Extract the (x, y) coordinate from the center of the cell holding the provided text.  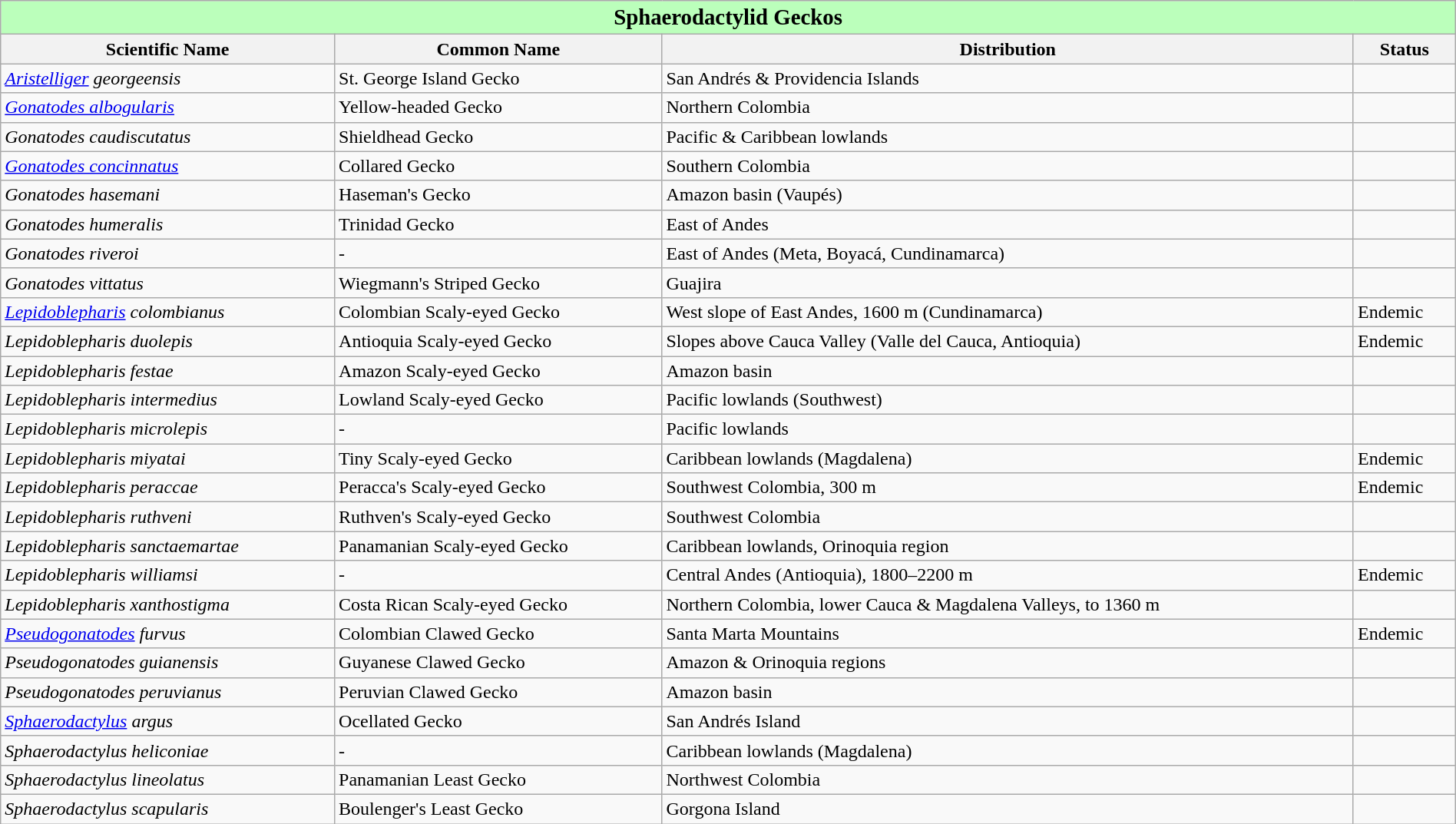
Yellow-headed Gecko (498, 108)
Gonatodes riveroi (167, 253)
Colombian Scaly-eyed Gecko (498, 312)
Boulenger's Least Gecko (498, 809)
Panamanian Least Gecko (498, 779)
Antioquia Scaly-eyed Gecko (498, 341)
Pseudogonatodes peruvianus (167, 692)
Amazon Scaly-eyed Gecko (498, 371)
Lepidoblepharis festae (167, 371)
Ocellated Gecko (498, 721)
Southwest Colombia (1008, 517)
Distribution (1008, 49)
Pacific & Caribbean lowlands (1008, 137)
Gorgona Island (1008, 809)
Peruvian Clawed Gecko (498, 692)
Collared Gecko (498, 166)
Sphaerodactylus argus (167, 721)
Santa Marta Mountains (1008, 634)
San Andrés Island (1008, 721)
Panamanian Scaly-eyed Gecko (498, 546)
San Andrés & Providencia Islands (1008, 78)
Colombian Clawed Gecko (498, 634)
Pseudogonatodes furvus (167, 634)
Gonatodes vittatus (167, 283)
Common Name (498, 49)
Shieldhead Gecko (498, 137)
Sphaerodactylid Geckos (728, 18)
Guyanese Clawed Gecko (498, 663)
Gonatodes albogularis (167, 108)
Lepidoblepharis xanthostigma (167, 604)
Wiegmann's Striped Gecko (498, 283)
Sphaerodactylus lineolatus (167, 779)
Gonatodes concinnatus (167, 166)
Lepidoblepharis williamsi (167, 575)
Amazon basin (Vaupés) (1008, 195)
Lepidoblepharis miyatai (167, 458)
Central Andes (Antioquia), 1800–2200 m (1008, 575)
Lepidoblepharis duolepis (167, 341)
Lepidoblepharis sanctaemartae (167, 546)
Tiny Scaly-eyed Gecko (498, 458)
Lepidoblepharis colombianus (167, 312)
Guajira (1008, 283)
Lepidoblepharis ruthveni (167, 517)
St. George Island Gecko (498, 78)
Trinidad Gecko (498, 224)
Slopes above Cauca Valley (Valle del Cauca, Antioquia) (1008, 341)
East of Andes (1008, 224)
Sphaerodactylus heliconiae (167, 750)
Haseman's Gecko (498, 195)
Northern Colombia (1008, 108)
Costa Rican Scaly-eyed Gecko (498, 604)
Pacific lowlands (1008, 429)
West slope of East Andes, 1600 m (Cundinamarca) (1008, 312)
Sphaerodactylus scapularis (167, 809)
Gonatodes caudiscutatus (167, 137)
Amazon & Orinoquia regions (1008, 663)
Aristelliger georgeensis (167, 78)
Lepidoblepharis intermedius (167, 400)
Ruthven's Scaly-eyed Gecko (498, 517)
Caribbean lowlands, Orinoquia region (1008, 546)
Lowland Scaly-eyed Gecko (498, 400)
Peracca's Scaly-eyed Gecko (498, 488)
Lepidoblepharis peraccae (167, 488)
Gonatodes humeralis (167, 224)
Southern Colombia (1008, 166)
East of Andes (Meta, Boyacá, Cundinamarca) (1008, 253)
Scientific Name (167, 49)
Northern Colombia, lower Cauca & Magdalena Valleys, to 1360 m (1008, 604)
Status (1404, 49)
Northwest Colombia (1008, 779)
Pacific lowlands (Southwest) (1008, 400)
Gonatodes hasemani (167, 195)
Pseudogonatodes guianensis (167, 663)
Lepidoblepharis microlepis (167, 429)
Southwest Colombia, 300 m (1008, 488)
